Provide the [X, Y] coordinate of the cell's center where the given text is located.  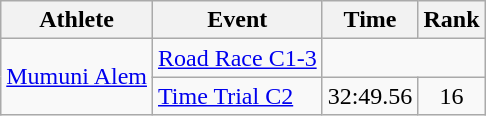
Road Race C1-3 [237, 58]
Mumuni Alem [77, 77]
Athlete [77, 20]
32:49.56 [370, 96]
Time Trial C2 [237, 96]
Time [370, 20]
Rank [452, 20]
Event [237, 20]
16 [452, 96]
